For the text-containing cell, return its midpoint in [X, Y] coordinate format. 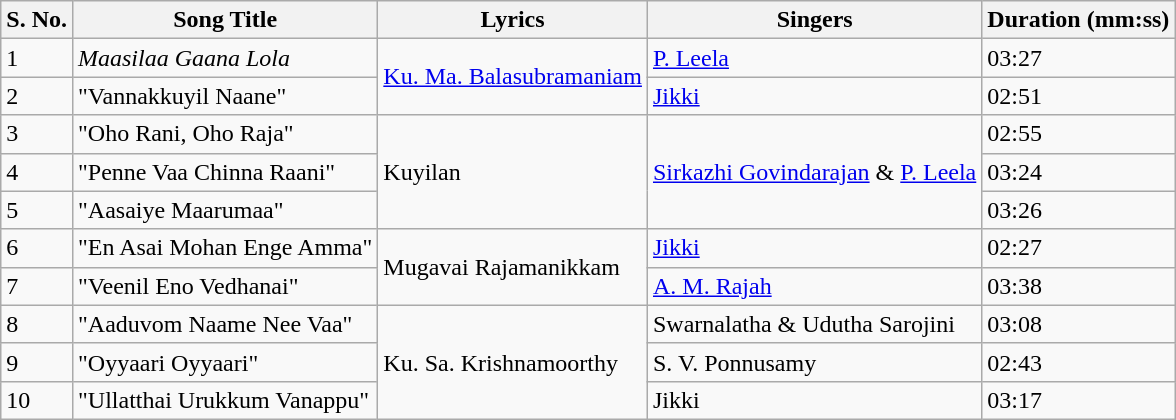
6 [37, 248]
"Vannakkuyil Naane" [224, 96]
Duration (mm:ss) [1078, 20]
S. V. Ponnusamy [814, 362]
Ku. Ma. Balasubramaniam [513, 77]
"Aasaiye Maarumaa" [224, 210]
02:27 [1078, 248]
03:26 [1078, 210]
"Ullatthai Urukkum Vanappu" [224, 400]
3 [37, 134]
Ku. Sa. Krishnamoorthy [513, 362]
Swarnalatha & Udutha Sarojini [814, 324]
Lyrics [513, 20]
Sirkazhi Govindarajan & P. Leela [814, 172]
Maasilaa Gaana Lola [224, 58]
S. No. [37, 20]
Kuyilan [513, 172]
02:43 [1078, 362]
9 [37, 362]
Singers [814, 20]
"Oyyaari Oyyaari" [224, 362]
03:38 [1078, 286]
03:17 [1078, 400]
"Veenil Eno Vedhanai" [224, 286]
2 [37, 96]
03:24 [1078, 172]
1 [37, 58]
03:08 [1078, 324]
10 [37, 400]
4 [37, 172]
"En Asai Mohan Enge Amma" [224, 248]
02:55 [1078, 134]
"Oho Rani, Oho Raja" [224, 134]
P. Leela [814, 58]
Mugavai Rajamanikkam [513, 267]
7 [37, 286]
03:27 [1078, 58]
"Penne Vaa Chinna Raani" [224, 172]
8 [37, 324]
02:51 [1078, 96]
"Aaduvom Naame Nee Vaa" [224, 324]
5 [37, 210]
A. M. Rajah [814, 286]
Song Title [224, 20]
